Extract the (X, Y) coordinate from the center of the cell holding the provided text.  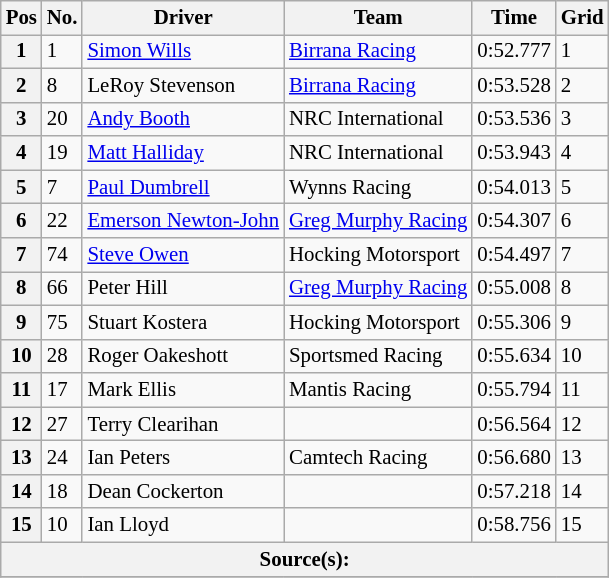
0:56.564 (514, 424)
74 (62, 255)
Time (514, 18)
No. (62, 18)
0:56.680 (514, 458)
Ian Peters (183, 458)
Paul Dumbrell (183, 187)
Driver (183, 18)
0:54.307 (514, 221)
66 (62, 288)
19 (62, 153)
17 (62, 390)
LeRoy Stevenson (183, 85)
Mark Ellis (183, 390)
0:58.756 (514, 525)
0:53.943 (514, 153)
27 (62, 424)
Roger Oakeshott (183, 356)
0:54.013 (514, 187)
Steve Owen (183, 255)
0:55.634 (514, 356)
Ian Lloyd (183, 525)
Terry Clearihan (183, 424)
0:54.497 (514, 255)
18 (62, 491)
0:57.218 (514, 491)
20 (62, 119)
Matt Halliday (183, 153)
0:53.528 (514, 85)
Sportsmed Racing (378, 356)
0:55.008 (514, 288)
Source(s): (305, 559)
Simon Wills (183, 51)
Wynns Racing (378, 187)
Camtech Racing (378, 458)
Team (378, 18)
Andy Booth (183, 119)
Emerson Newton-John (183, 221)
0:53.536 (514, 119)
Stuart Kostera (183, 322)
0:55.306 (514, 322)
0:52.777 (514, 51)
Pos (22, 18)
28 (62, 356)
22 (62, 221)
0:55.794 (514, 390)
Grid (582, 18)
Mantis Racing (378, 390)
75 (62, 322)
Dean Cockerton (183, 491)
Peter Hill (183, 288)
24 (62, 458)
